Capture the cell that displays the provided text and extract its (x, y) central coordinate. 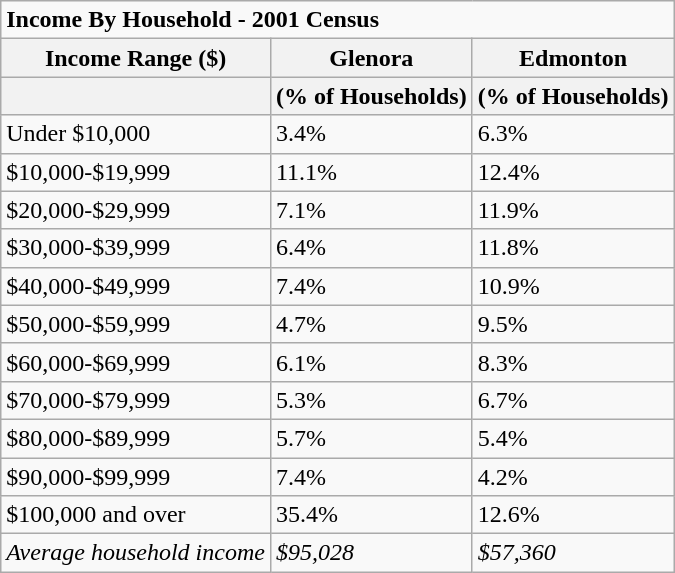
8.3% (573, 362)
3.4% (371, 134)
5.4% (573, 438)
Income Range ($) (136, 58)
12.6% (573, 515)
$10,000-$19,999 (136, 172)
$30,000-$39,999 (136, 248)
6.4% (371, 248)
5.3% (371, 400)
12.4% (573, 172)
Edmonton (573, 58)
$90,000-$99,999 (136, 477)
10.9% (573, 286)
$50,000-$59,999 (136, 324)
6.1% (371, 362)
$95,028 (371, 553)
4.7% (371, 324)
11.1% (371, 172)
$20,000-$29,999 (136, 210)
$57,360 (573, 553)
$80,000-$89,999 (136, 438)
$100,000 and over (136, 515)
$60,000-$69,999 (136, 362)
5.7% (371, 438)
Glenora (371, 58)
$70,000-$79,999 (136, 400)
35.4% (371, 515)
4.2% (573, 477)
Average household income (136, 553)
Income By Household - 2001 Census (338, 20)
6.3% (573, 134)
9.5% (573, 324)
11.8% (573, 248)
6.7% (573, 400)
11.9% (573, 210)
$40,000-$49,999 (136, 286)
7.1% (371, 210)
Under $10,000 (136, 134)
